Search for the cell housing the specified text and yield its (X, Y) center coordinate. 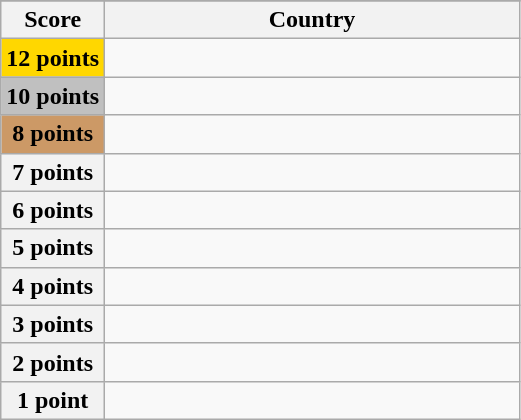
3 points (53, 324)
7 points (53, 172)
6 points (53, 210)
2 points (53, 362)
12 points (53, 58)
Country (312, 20)
Score (53, 20)
10 points (53, 96)
8 points (53, 134)
5 points (53, 248)
1 point (53, 400)
4 points (53, 286)
